Scan for the cell matching the given text and deliver its [X, Y] coordinate at center. 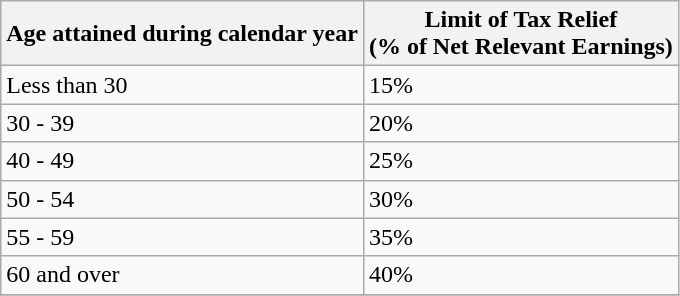
Age attained during calendar year [182, 34]
55 - 59 [182, 237]
20% [520, 123]
15% [520, 85]
40 - 49 [182, 161]
30 - 39 [182, 123]
Limit of Tax Relief(% of Net Relevant Earnings) [520, 34]
60 and over [182, 275]
50 - 54 [182, 199]
30% [520, 199]
Less than 30 [182, 85]
25% [520, 161]
40% [520, 275]
35% [520, 237]
